Locate the cell with the specified text and output its [x, y] center coordinate. 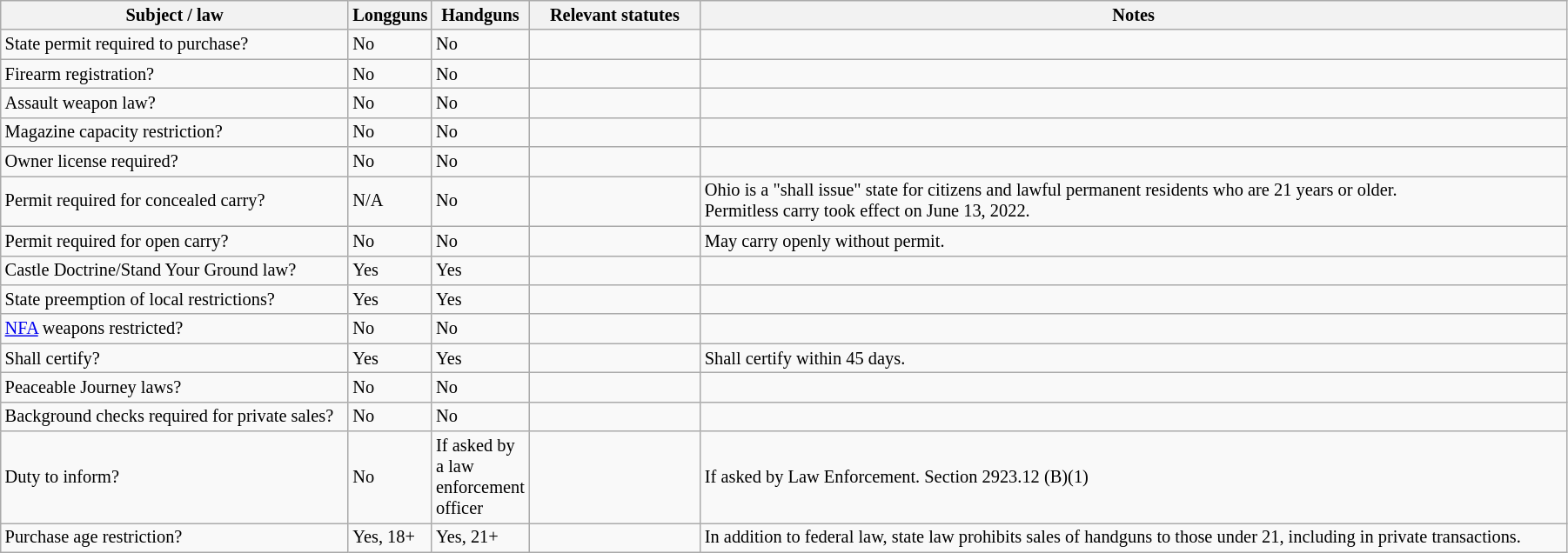
Background checks required for private sales? [175, 416]
May carry openly without permit. [1134, 241]
If asked by a law enforcement officer [480, 477]
Yes, 18+ [390, 537]
Assault weapon law? [175, 103]
Notes [1134, 15]
Owner license required? [175, 162]
Purchase age restriction? [175, 537]
Longguns [390, 15]
Permit required for concealed carry? [175, 201]
Relevant statutes [614, 15]
Firearm registration? [175, 74]
Subject / law [175, 15]
State preemption of local restrictions? [175, 299]
Permit required for open carry? [175, 241]
NFA weapons restricted? [175, 329]
Yes, 21+ [480, 537]
Shall certify? [175, 358]
N/A [390, 201]
Shall certify within 45 days. [1134, 358]
In addition to federal law, state law prohibits sales of handguns to those under 21, including in private transactions. [1134, 537]
Castle Doctrine/Stand Your Ground law? [175, 270]
Ohio is a "shall issue" state for citizens and lawful permanent residents who are 21 years or older.Permitless carry took effect on June 13, 2022. [1134, 201]
If asked by Law Enforcement. Section 2923.12 (B)(1) [1134, 477]
Handguns [480, 15]
Duty to inform? [175, 477]
State permit required to purchase? [175, 44]
Peaceable Journey laws? [175, 387]
Magazine capacity restriction? [175, 132]
